Identify which cell holds the provided text, then report its [X, Y] central coordinate. 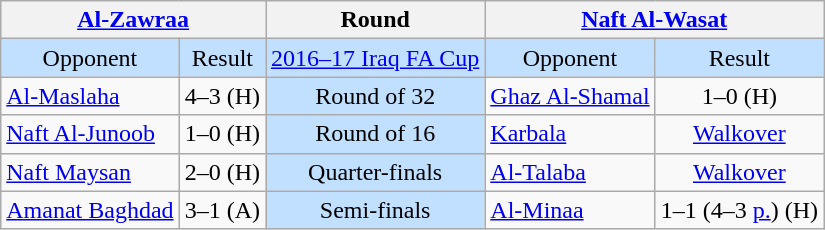
Al-Minaa [570, 210]
Round of 32 [376, 96]
Ghaz Al-Shamal [570, 96]
3–1 (A) [222, 210]
Round [376, 20]
Karbala [570, 134]
Al-Maslaha [90, 96]
Naft Al-Junoob [90, 134]
Round of 16 [376, 134]
2–0 (H) [222, 172]
Amanat Baghdad [90, 210]
1–1 (4–3 p.) (H) [739, 210]
Naft Maysan [90, 172]
Quarter-finals [376, 172]
Al-Zawraa [134, 20]
Naft Al-Wasat [654, 20]
Al-Talaba [570, 172]
Semi-finals [376, 210]
4–3 (H) [222, 96]
2016–17 Iraq FA Cup [376, 58]
